Identify which cell holds the provided text, then report its (x, y) central coordinate. 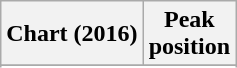
Peakposition (189, 34)
Chart (2016) (72, 34)
